Search for the cell housing the specified text and yield its [x, y] center coordinate. 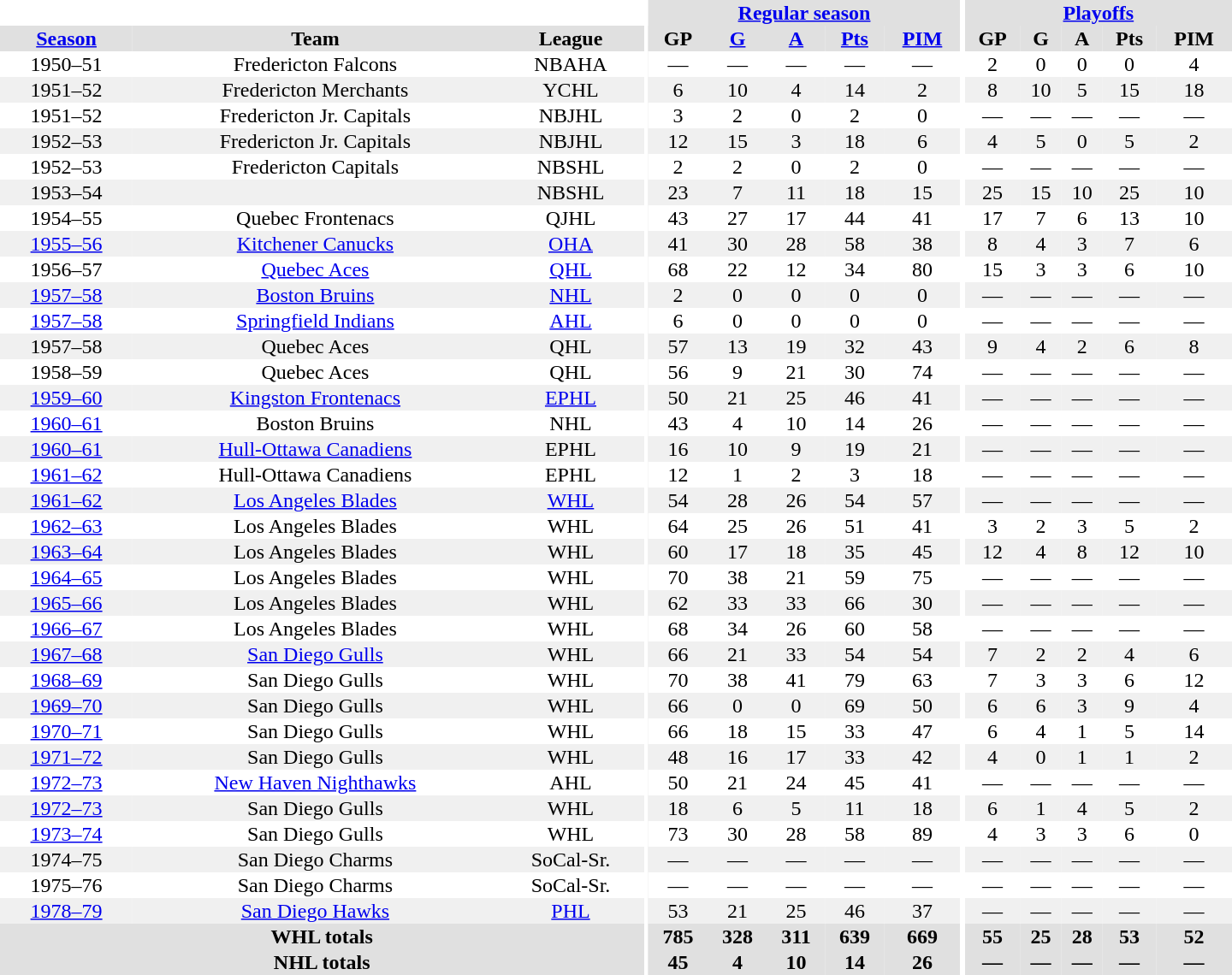
48 [678, 757]
44 [855, 218]
51 [855, 526]
89 [922, 834]
1953–54 [67, 192]
75 [922, 577]
63 [922, 680]
1955–56 [67, 244]
NHL totals [322, 962]
1975–76 [67, 885]
80 [922, 269]
52 [1194, 937]
785 [678, 937]
56 [678, 372]
27 [737, 218]
24 [796, 783]
Playoffs [1099, 13]
Springfield Indians [315, 321]
79 [855, 680]
73 [678, 834]
Quebec Frontenacs [315, 218]
League [572, 38]
1959–60 [67, 398]
OHA [572, 244]
1956–57 [67, 269]
1970–71 [67, 731]
639 [855, 937]
42 [922, 757]
San Diego Hawks [315, 911]
1954–55 [67, 218]
Regular season [804, 13]
YCHL [572, 90]
23 [678, 192]
Fredericton Capitals [315, 167]
New Haven Nighthawks [315, 783]
32 [855, 346]
Fredericton Falcons [315, 64]
1958–59 [67, 372]
311 [796, 937]
PHL [572, 911]
55 [992, 937]
1973–74 [67, 834]
1968–69 [67, 680]
1971–72 [67, 757]
1967–68 [67, 654]
64 [678, 526]
1964–65 [67, 577]
47 [922, 731]
Season [67, 38]
1962–63 [67, 526]
QJHL [572, 218]
WHL totals [322, 937]
1969–70 [67, 706]
Team [315, 38]
1978–79 [67, 911]
1966–67 [67, 629]
1950–51 [67, 64]
Kingston Frontenacs [315, 398]
69 [855, 706]
NBAHA [572, 64]
37 [922, 911]
74 [922, 372]
22 [737, 269]
1965–66 [67, 603]
Fredericton Merchants [315, 90]
669 [922, 937]
59 [855, 577]
1974–75 [67, 860]
35 [855, 552]
1963–64 [67, 552]
62 [678, 603]
328 [737, 937]
Kitchener Canucks [315, 244]
